Find where the given text appears and provide that cell's center as [x, y] coordinate. 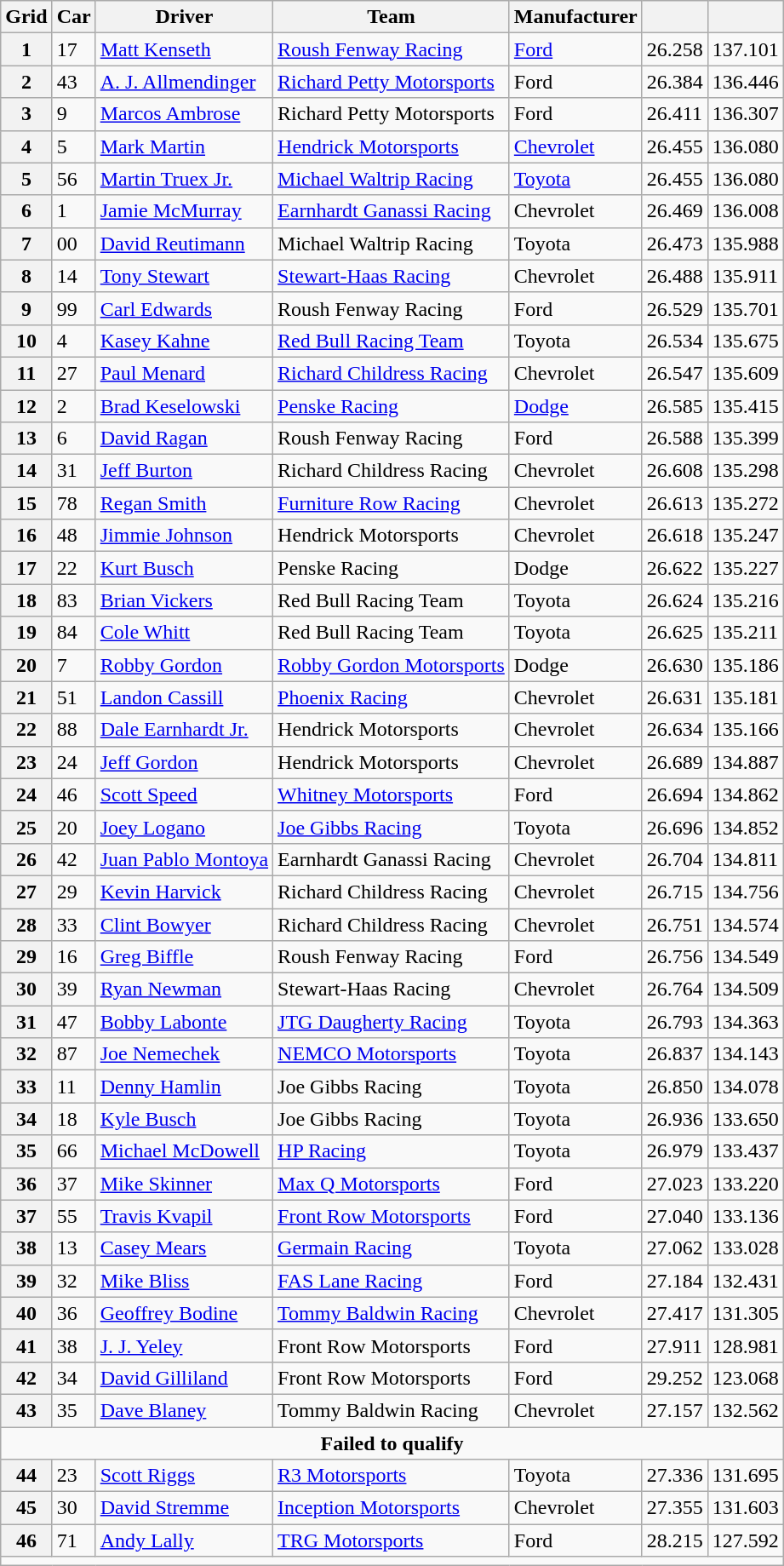
Geoffrey Bodine [184, 1313]
136.307 [746, 114]
134.756 [746, 892]
127.592 [746, 1540]
Clint Bowyer [184, 924]
J. J. Yeley [184, 1345]
26.751 [674, 924]
134.363 [746, 1022]
Max Q Motorsports [392, 1184]
133.650 [746, 1119]
26.764 [674, 990]
56 [73, 179]
26.608 [674, 471]
26.469 [674, 211]
Denny Hamlin [184, 1087]
44 [26, 1476]
Kyle Busch [184, 1119]
Brian Vickers [184, 600]
135.181 [746, 697]
66 [73, 1151]
135.675 [746, 341]
26.850 [674, 1087]
134.078 [746, 1087]
28 [26, 924]
Whitney Motorsports [392, 794]
27.062 [674, 1248]
19 [26, 633]
R3 Motorsports [392, 1476]
134.549 [746, 957]
HP Racing [392, 1151]
83 [73, 600]
131.695 [746, 1476]
26.837 [674, 1054]
Kurt Busch [184, 568]
27.040 [674, 1216]
Carl Edwards [184, 308]
26.529 [674, 308]
Greg Biffle [184, 957]
27.023 [674, 1184]
135.701 [746, 308]
26.534 [674, 341]
Martin Truex Jr. [184, 179]
Inception Motorsports [392, 1508]
134.811 [746, 859]
26.411 [674, 114]
133.220 [746, 1184]
26.618 [674, 536]
Mike Skinner [184, 1184]
Joe Nemechek [184, 1054]
Dave Blaney [184, 1410]
26.630 [674, 665]
41 [26, 1345]
10 [26, 341]
27.157 [674, 1410]
135.227 [746, 568]
88 [73, 730]
99 [73, 308]
TRG Motorsports [392, 1540]
26.258 [674, 49]
Jimmie Johnson [184, 536]
27.184 [674, 1281]
135.988 [746, 244]
David Reutimann [184, 244]
26.473 [674, 244]
135.211 [746, 633]
134.887 [746, 762]
Dale Earnhardt Jr. [184, 730]
26.793 [674, 1022]
26.694 [674, 794]
28.215 [674, 1540]
Landon Cassill [184, 697]
21 [26, 697]
26.613 [674, 503]
133.136 [746, 1216]
134.852 [746, 827]
135.247 [746, 536]
26.756 [674, 957]
26.631 [674, 697]
26.588 [674, 439]
132.562 [746, 1410]
Jamie McMurray [184, 211]
Jeff Burton [184, 471]
00 [73, 244]
25 [26, 827]
135.298 [746, 471]
Jeff Gordon [184, 762]
26.624 [674, 600]
134.509 [746, 990]
48 [73, 536]
26.384 [674, 82]
Failed to qualify [392, 1443]
27.911 [674, 1345]
Manufacturer [575, 17]
FAS Lane Racing [392, 1281]
78 [73, 503]
131.603 [746, 1508]
27.417 [674, 1313]
26.634 [674, 730]
Regan Smith [184, 503]
Michael McDowell [184, 1151]
135.166 [746, 730]
136.008 [746, 211]
55 [73, 1216]
27.355 [674, 1508]
26.625 [674, 633]
Mark Martin [184, 146]
David Gilliland [184, 1378]
Cole Whitt [184, 633]
Joey Logano [184, 827]
27.336 [674, 1476]
Paul Menard [184, 373]
26.585 [674, 406]
Grid [26, 17]
26.936 [674, 1119]
Kevin Harvick [184, 892]
84 [73, 633]
Juan Pablo Montoya [184, 859]
26.715 [674, 892]
Phoenix Racing [392, 697]
Germain Racing [392, 1248]
Driver [184, 17]
A. J. Allmendinger [184, 82]
Travis Kvapil [184, 1216]
15 [26, 503]
Team [392, 17]
134.574 [746, 924]
26.488 [674, 276]
3 [26, 114]
26.979 [674, 1151]
29.252 [674, 1378]
David Stremme [184, 1508]
137.101 [746, 49]
134.143 [746, 1054]
131.305 [746, 1313]
Matt Kenseth [184, 49]
40 [26, 1313]
135.186 [746, 665]
51 [73, 697]
Ryan Newman [184, 990]
26.689 [674, 762]
135.911 [746, 276]
Furniture Row Racing [392, 503]
26.622 [674, 568]
135.609 [746, 373]
Scott Riggs [184, 1476]
26.704 [674, 859]
135.399 [746, 439]
Scott Speed [184, 794]
Robby Gordon Motorsports [392, 665]
26.547 [674, 373]
Brad Keselowski [184, 406]
136.446 [746, 82]
Mike Bliss [184, 1281]
12 [26, 406]
47 [73, 1022]
Kasey Kahne [184, 341]
135.415 [746, 406]
Casey Mears [184, 1248]
JTG Daugherty Racing [392, 1022]
133.028 [746, 1248]
135.216 [746, 600]
8 [26, 276]
87 [73, 1054]
133.437 [746, 1151]
NEMCO Motorsports [392, 1054]
Marcos Ambrose [184, 114]
Andy Lally [184, 1540]
Bobby Labonte [184, 1022]
26.696 [674, 827]
132.431 [746, 1281]
128.981 [746, 1345]
26 [26, 859]
Tony Stewart [184, 276]
Car [73, 17]
45 [26, 1508]
135.272 [746, 503]
David Ragan [184, 439]
123.068 [746, 1378]
134.862 [746, 794]
71 [73, 1540]
Robby Gordon [184, 665]
